Scan for the cell matching the given text and deliver its (X, Y) coordinate at center. 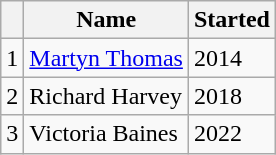
1 (12, 58)
Richard Harvey (106, 96)
2014 (232, 58)
Martyn Thomas (106, 58)
Victoria Baines (106, 134)
Name (106, 20)
3 (12, 134)
2022 (232, 134)
2018 (232, 96)
Started (232, 20)
2 (12, 96)
